Pinpoint the cell where the given text exists, returning its [X, Y] midpoint coordinate. 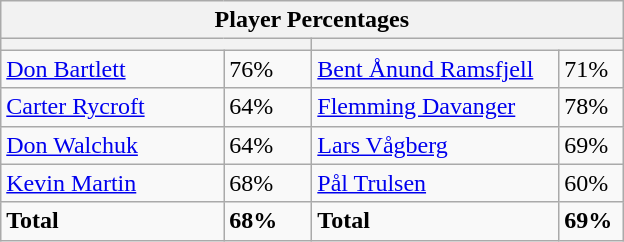
76% [268, 69]
Flemming Davanger [436, 107]
Kevin Martin [112, 183]
71% [591, 69]
Pål Trulsen [436, 183]
Lars Vågberg [436, 145]
60% [591, 183]
Carter Rycroft [112, 107]
Bent Ånund Ramsfjell [436, 69]
Don Walchuk [112, 145]
Don Bartlett [112, 69]
78% [591, 107]
Player Percentages [312, 20]
